Capture the cell that displays the provided text and extract its [X, Y] central coordinate. 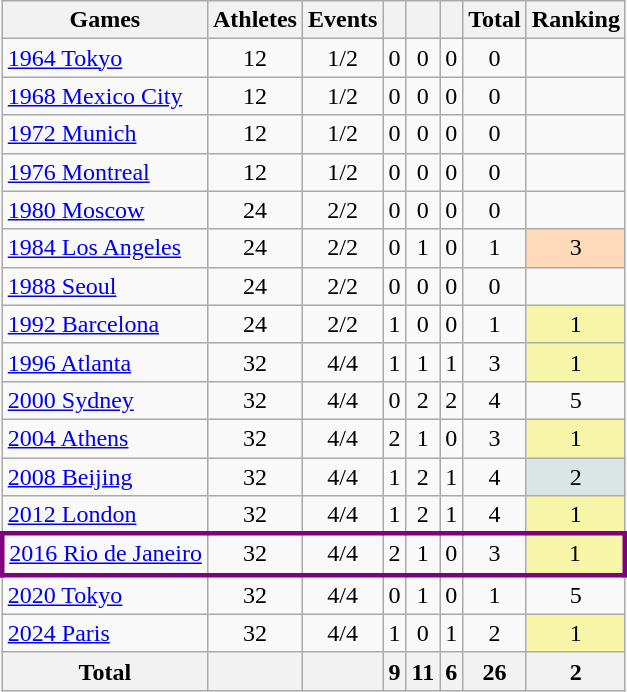
1980 Moscow [104, 210]
2012 London [104, 515]
1996 Atlanta [104, 362]
Games [104, 20]
1984 Los Angeles [104, 248]
1992 Barcelona [104, 324]
2024 Paris [104, 633]
1972 Munich [104, 134]
11 [423, 671]
2000 Sydney [104, 400]
Ranking [576, 20]
26 [495, 671]
2008 Beijing [104, 477]
6 [452, 671]
9 [394, 671]
Events [342, 20]
2004 Athens [104, 438]
1968 Mexico City [104, 96]
2020 Tokyo [104, 595]
1988 Seoul [104, 286]
2016 Rio de Janeiro [104, 554]
1976 Montreal [104, 172]
1964 Tokyo [104, 58]
Athletes [254, 20]
